Identify which cell holds the provided text, then report its [X, Y] central coordinate. 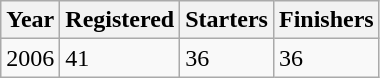
Starters [227, 20]
Registered [120, 20]
41 [120, 58]
Year [30, 20]
2006 [30, 58]
Finishers [326, 20]
